Scan for the cell matching the given text and deliver its [X, Y] coordinate at center. 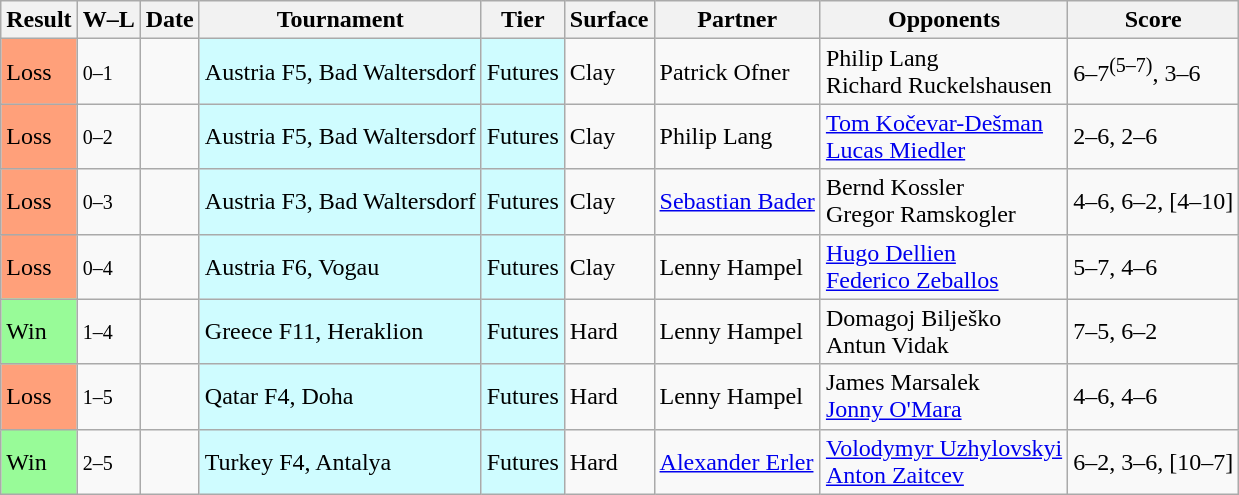
Hugo Dellien Federico Zeballos [944, 266]
Sebastian Bader [737, 202]
Domagoj Bilješko Antun Vidak [944, 332]
Alexander Erler [737, 462]
2–6, 2–6 [1154, 136]
W–L [108, 20]
Greece F11, Heraklion [340, 332]
Austria F3, Bad Waltersdorf [340, 202]
7–5, 6–2 [1154, 332]
Philip Lang Richard Ruckelshausen [944, 72]
Volodymyr Uzhylovskyi Anton Zaitcev [944, 462]
0–3 [108, 202]
4–6, 6–2, [4–10] [1154, 202]
0–4 [108, 266]
5–7, 4–6 [1154, 266]
4–6, 4–6 [1154, 396]
Tom Kočevar-Dešman Lucas Miedler [944, 136]
Surface [609, 20]
James Marsalek Jonny O'Mara [944, 396]
Result [39, 20]
Bernd Kossler Gregor Ramskogler [944, 202]
6–2, 3–6, [10–7] [1154, 462]
Patrick Ofner [737, 72]
1–5 [108, 396]
Score [1154, 20]
1–4 [108, 332]
0–2 [108, 136]
Qatar F4, Doha [340, 396]
Austria F6, Vogau [340, 266]
Turkey F4, Antalya [340, 462]
Philip Lang [737, 136]
0–1 [108, 72]
Date [170, 20]
Opponents [944, 20]
Tier [522, 20]
2–5 [108, 462]
Tournament [340, 20]
Partner [737, 20]
6–7(5–7), 3–6 [1154, 72]
